Locate the cell with the specified text and output its (X, Y) center coordinate. 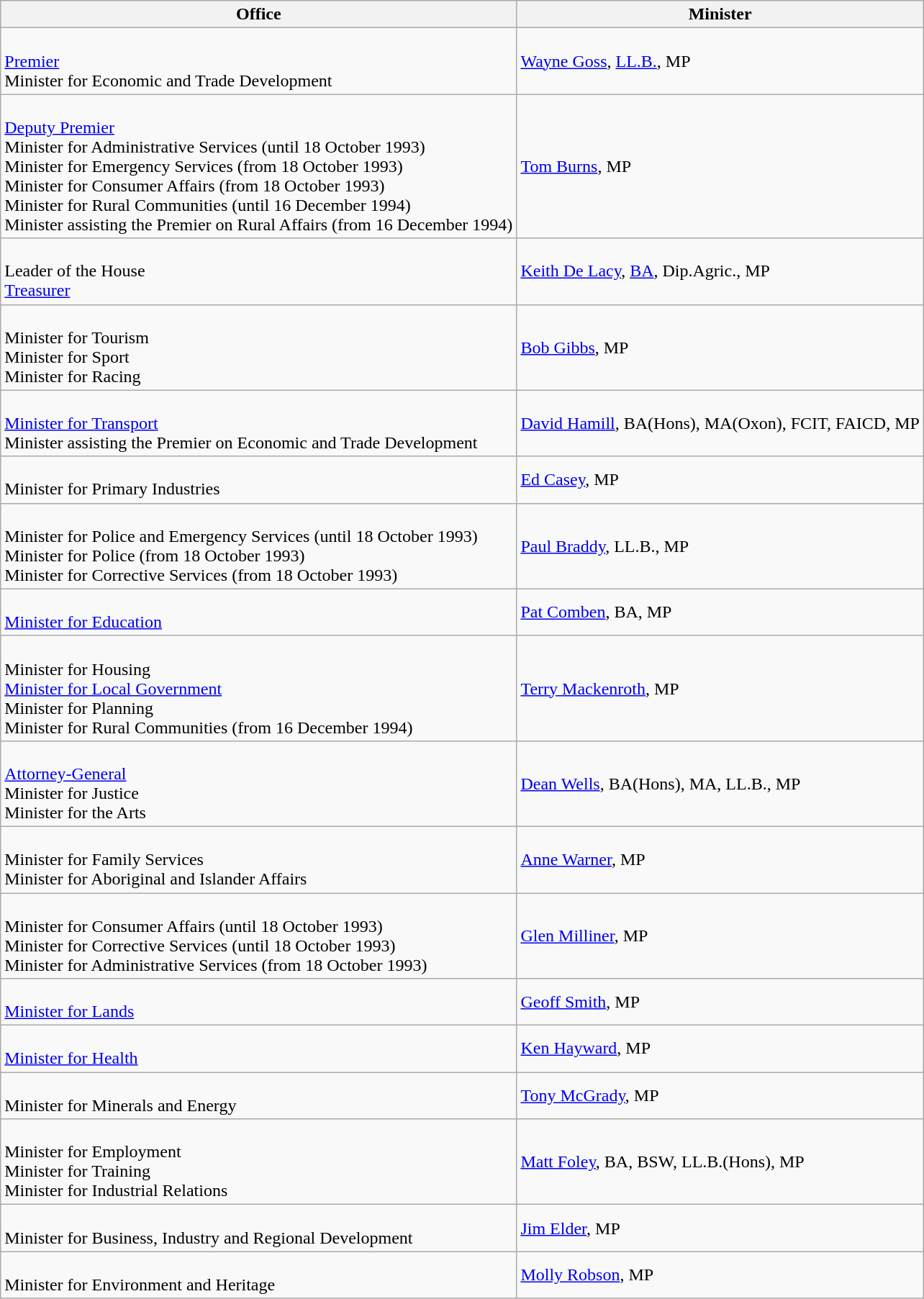
Anne Warner, MP (720, 859)
Paul Braddy, LL.B., MP (720, 546)
Ken Hayward, MP (720, 1049)
Pat Comben, BA, MP (720, 612)
Attorney-General Minister for Justice Minister for the Arts (259, 783)
Office (259, 14)
Minister (720, 14)
Minister for Transport Minister assisting the Premier on Economic and Trade Development (259, 423)
Minister for Employment Minister for Training Minister for Industrial Relations (259, 1162)
Molly Robson, MP (720, 1275)
Minister for Family Services Minister for Aboriginal and Islander Affairs (259, 859)
Leader of the House Treasurer (259, 271)
Matt Foley, BA, BSW, LL.B.(Hons), MP (720, 1162)
Ed Casey, MP (720, 479)
Premier Minister for Economic and Trade Development (259, 61)
Minister for Business, Industry and Regional Development (259, 1228)
Geoff Smith, MP (720, 1002)
David Hamill, BA(Hons), MA(Oxon), FCIT, FAICD, MP (720, 423)
Terry Mackenroth, MP (720, 688)
Bob Gibbs, MP (720, 347)
Minister for Tourism Minister for Sport Minister for Racing (259, 347)
Wayne Goss, LL.B., MP (720, 61)
Minister for Lands (259, 1002)
Minister for Primary Industries (259, 479)
Minister for Health (259, 1049)
Minister for Environment and Heritage (259, 1275)
Keith De Lacy, BA, Dip.Agric., MP (720, 271)
Glen Milliner, MP (720, 936)
Minister for Housing Minister for Local Government Minister for Planning Minister for Rural Communities (from 16 December 1994) (259, 688)
Minister for Education (259, 612)
Dean Wells, BA(Hons), MA, LL.B., MP (720, 783)
Tony McGrady, MP (720, 1095)
Minister for Minerals and Energy (259, 1095)
Tom Burns, MP (720, 166)
Jim Elder, MP (720, 1228)
